Pinpoint the cell where the given text exists, returning its (x, y) midpoint coordinate. 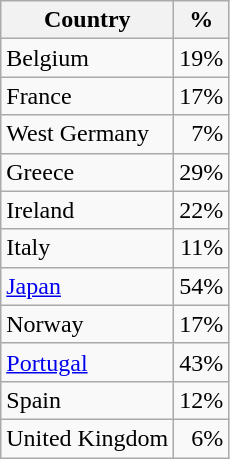
Italy (88, 248)
West Germany (88, 134)
54% (202, 286)
Spain (88, 400)
7% (202, 134)
Belgium (88, 58)
11% (202, 248)
Norway (88, 324)
29% (202, 172)
Country (88, 20)
19% (202, 58)
12% (202, 400)
France (88, 96)
22% (202, 210)
United Kingdom (88, 438)
Ireland (88, 210)
6% (202, 438)
Japan (88, 286)
Portugal (88, 362)
% (202, 20)
43% (202, 362)
Greece (88, 172)
